From the cell containing the given text, extract its center point as (x, y) coordinate. 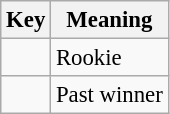
Rookie (110, 58)
Meaning (110, 20)
Key (26, 20)
Past winner (110, 95)
